Detect which cell encompasses the target text, then output its (x, y) center coordinate. 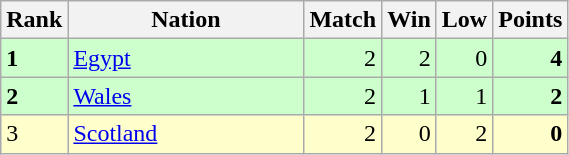
Scotland (186, 134)
Match (343, 20)
Nation (186, 20)
4 (530, 58)
Low (464, 20)
Points (530, 20)
Rank (34, 20)
3 (34, 134)
Win (410, 20)
Wales (186, 96)
Egypt (186, 58)
